Return [X, Y] of the center of cell containing provided text 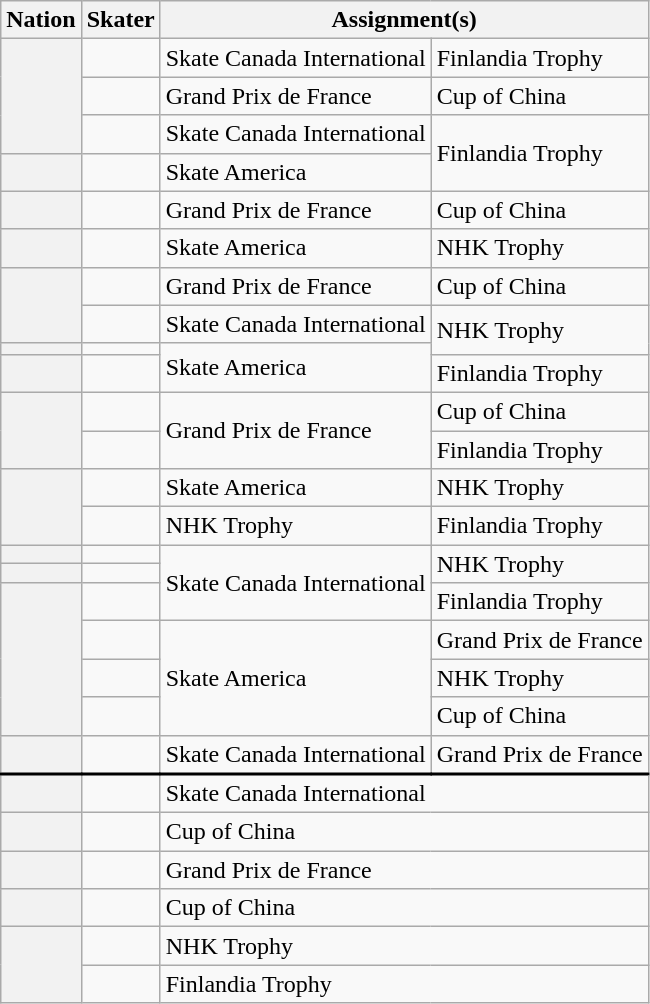
Assignment(s) [404, 20]
Skater [120, 20]
Nation [41, 20]
